For the text-containing cell, return its midpoint in [x, y] coordinate format. 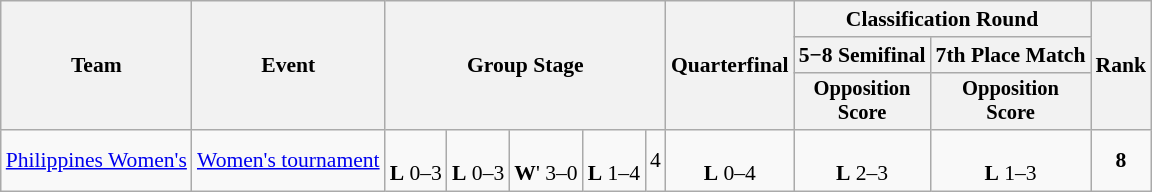
Rank [1122, 66]
4 [656, 160]
L 2–3 [862, 160]
L 1–4 [614, 160]
W' 3–0 [546, 160]
Philippines Women's [96, 160]
8 [1122, 160]
L 0–4 [730, 160]
Team [96, 66]
Quarterfinal [730, 66]
5−8 Semifinal [862, 55]
Women's tournament [288, 160]
Event [288, 66]
7th Place Match [1011, 55]
Group Stage [526, 66]
Classification Round [942, 19]
L 1–3 [1011, 160]
